Detect which cell encompasses the target text, then output its [X, Y] center coordinate. 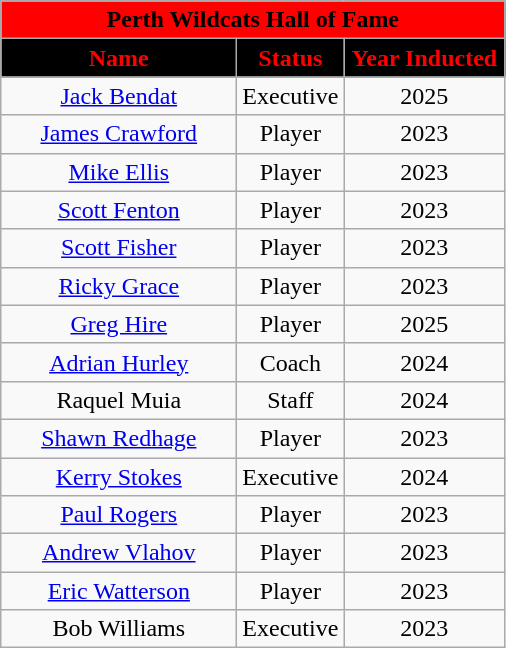
Greg Hire [119, 324]
Andrew Vlahov [119, 553]
Kerry Stokes [119, 477]
Jack Bendat [119, 96]
Eric Watterson [119, 591]
Shawn Redhage [119, 438]
Coach [290, 362]
Bob Williams [119, 629]
James Crawford [119, 134]
Mike Ellis [119, 172]
Adrian Hurley [119, 362]
Raquel Muia [119, 400]
Scott Fisher [119, 248]
Year Inducted [424, 58]
Ricky Grace [119, 286]
Perth Wildcats Hall of Fame [253, 20]
Paul Rogers [119, 515]
Staff [290, 400]
Scott Fenton [119, 210]
Status [290, 58]
Name [119, 58]
